Find where the given text appears and provide that cell's center as (x, y) coordinate. 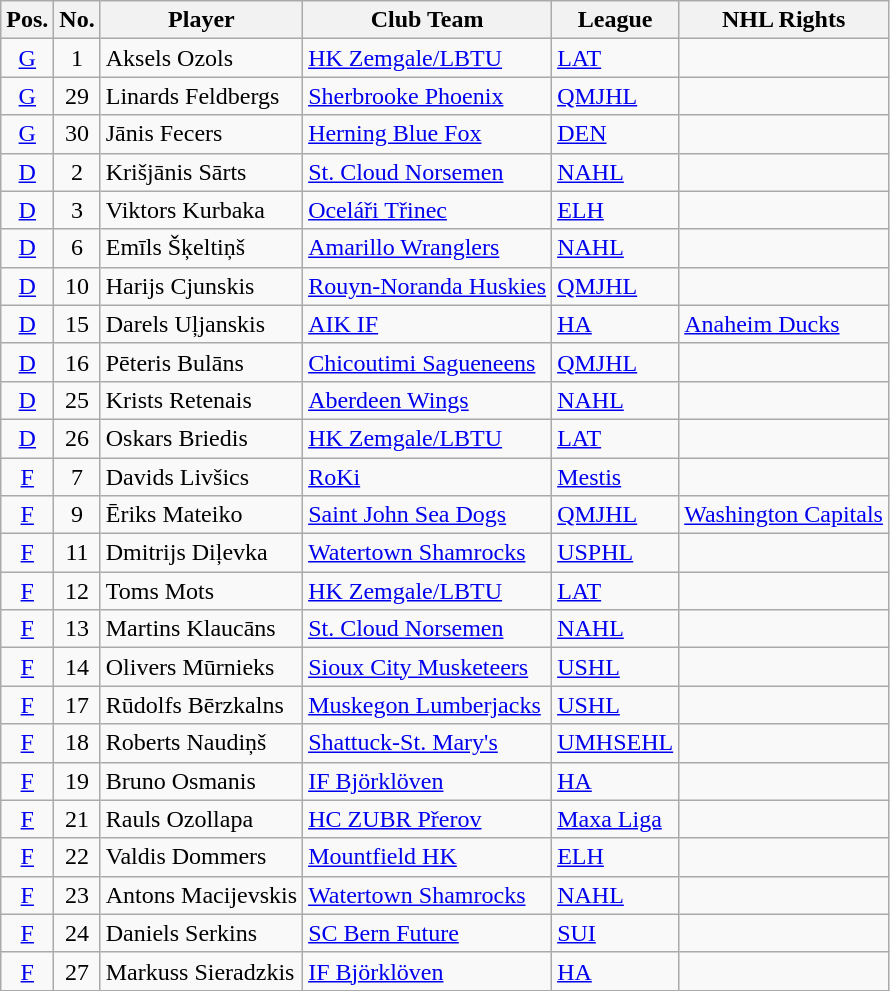
14 (77, 667)
Pos. (28, 20)
AIK IF (428, 324)
Mountfield HK (428, 857)
Davids Livšics (201, 477)
Chicoutimi Sagueneens (428, 362)
Antons Macijevskis (201, 895)
Rūdolfs Bērzkalns (201, 705)
Toms Mots (201, 591)
Rauls Ozollapa (201, 819)
Markuss Sieradzkis (201, 971)
Amarillo Wranglers (428, 248)
Oceláři Třinec (428, 210)
DEN (616, 134)
Daniels Serkins (201, 933)
Pēteris Bulāns (201, 362)
SUI (616, 933)
RoKi (428, 477)
Krišjānis Sārts (201, 172)
League (616, 20)
Club Team (428, 20)
15 (77, 324)
Krists Retenais (201, 400)
21 (77, 819)
Martins Klaucāns (201, 629)
USPHL (616, 553)
Aksels Ozols (201, 58)
Emīls Šķeltiņš (201, 248)
9 (77, 515)
HC ZUBR Přerov (428, 819)
Dmitrijs Diļevka (201, 553)
16 (77, 362)
19 (77, 781)
Linards Feldbergs (201, 96)
Sioux City Musketeers (428, 667)
Sherbrooke Phoenix (428, 96)
10 (77, 286)
Viktors Kurbaka (201, 210)
Ēriks Mateiko (201, 515)
1 (77, 58)
Olivers Mūrnieks (201, 667)
Mestis (616, 477)
Washington Capitals (784, 515)
NHL Rights (784, 20)
Rouyn-Noranda Huskies (428, 286)
UMHSEHL (616, 743)
18 (77, 743)
13 (77, 629)
Oskars Briedis (201, 438)
Herning Blue Fox (428, 134)
Maxa Liga (616, 819)
27 (77, 971)
Bruno Osmanis (201, 781)
29 (77, 96)
30 (77, 134)
26 (77, 438)
SC Bern Future (428, 933)
23 (77, 895)
Aberdeen Wings (428, 400)
Shattuck-St. Mary's (428, 743)
17 (77, 705)
24 (77, 933)
Roberts Naudiņš (201, 743)
Player (201, 20)
22 (77, 857)
Jānis Fecers (201, 134)
12 (77, 591)
Valdis Dommers (201, 857)
2 (77, 172)
3 (77, 210)
Harijs Cjunskis (201, 286)
11 (77, 553)
6 (77, 248)
Anaheim Ducks (784, 324)
Saint John Sea Dogs (428, 515)
Muskegon Lumberjacks (428, 705)
7 (77, 477)
No. (77, 20)
25 (77, 400)
Darels Uļjanskis (201, 324)
